Return [x, y] of the center of cell containing provided text 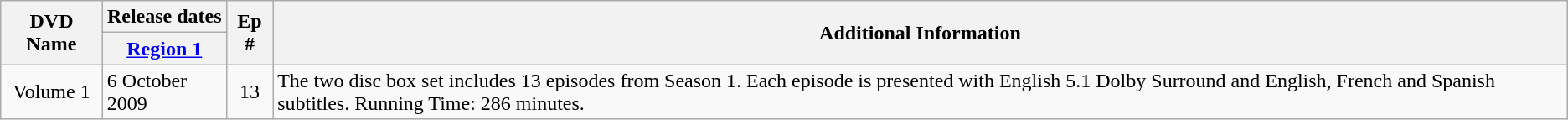
Additional Information [921, 33]
Ep # [250, 33]
6 October 2009 [164, 92]
Volume 1 [52, 92]
DVD Name [52, 33]
Region 1 [164, 49]
Release dates [164, 17]
13 [250, 92]
